Extract the (X, Y) coordinate from the center of the cell holding the provided text.  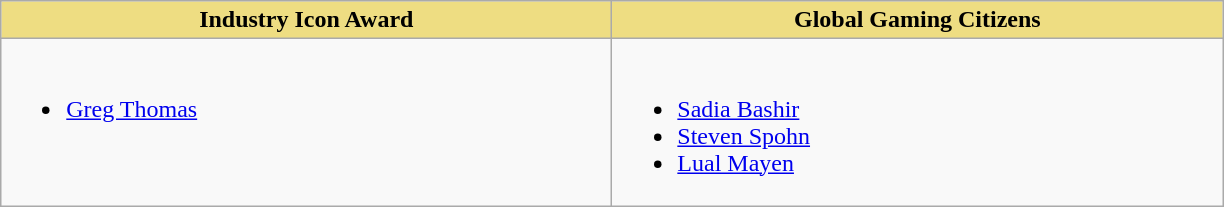
Global Gaming Citizens (918, 20)
Greg Thomas (306, 122)
Sadia BashirSteven SpohnLual Mayen (918, 122)
Industry Icon Award (306, 20)
